Scan for the cell matching the given text and deliver its (x, y) coordinate at center. 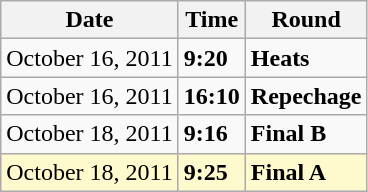
Date (90, 20)
Round (306, 20)
Heats (306, 58)
9:20 (212, 58)
Repechage (306, 96)
16:10 (212, 96)
9:16 (212, 134)
Final B (306, 134)
Final A (306, 172)
Time (212, 20)
9:25 (212, 172)
